Output the [X, Y] coordinate of the center of the cell containing the given text.  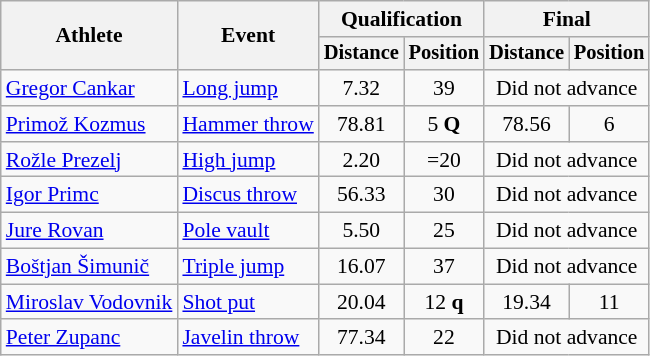
Jure Rovan [90, 231]
7.32 [362, 88]
30 [444, 195]
Hammer throw [248, 124]
78.81 [362, 124]
6 [609, 124]
Miroslav Vodovnik [90, 302]
Shot put [248, 302]
12 q [444, 302]
5.50 [362, 231]
Event [248, 36]
=20 [444, 160]
Discus throw [248, 195]
Rožle Prezelj [90, 160]
Igor Primc [90, 195]
37 [444, 267]
Javelin throw [248, 338]
Boštjan Šimunič [90, 267]
5 Q [444, 124]
77.34 [362, 338]
22 [444, 338]
56.33 [362, 195]
Gregor Cankar [90, 88]
25 [444, 231]
Primož Kozmus [90, 124]
Pole vault [248, 231]
Qualification [402, 19]
Long jump [248, 88]
Peter Zupanc [90, 338]
11 [609, 302]
Athlete [90, 36]
Final [566, 19]
39 [444, 88]
78.56 [526, 124]
2.20 [362, 160]
20.04 [362, 302]
Triple jump [248, 267]
16.07 [362, 267]
High jump [248, 160]
19.34 [526, 302]
